Return [x, y] of the center of cell containing provided text 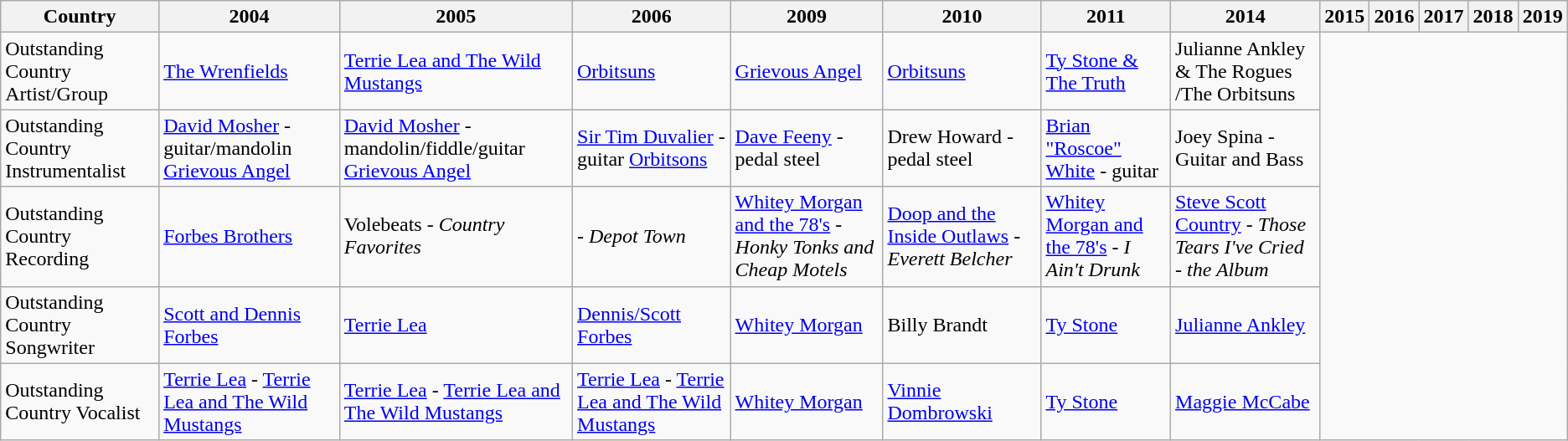
Billy Brandt [962, 325]
Terrie Lea [456, 325]
Terrie Lea and The Wild Mustangs [456, 71]
Outstanding Country Instrumentalist [80, 148]
2019 [1543, 17]
2005 [456, 17]
2014 [1246, 17]
Joey Spina - Guitar and Bass [1246, 148]
Vinnie Dombrowski [962, 402]
2006 [652, 17]
2017 [1444, 17]
Julianne Ankley & The Rogues /The Orbitsuns [1246, 71]
Outstanding Country Songwriter [80, 325]
David Mosher - guitar/mandolin Grievous Angel [250, 148]
Outstanding Country Artist/Group [80, 71]
Brian "Roscoe" White - guitar [1106, 148]
Scott and Dennis Forbes [250, 325]
2015 [1345, 17]
Forbes Brothers [250, 236]
Grievous Angel [807, 71]
Outstanding Country Vocalist [80, 402]
Doop and the Inside Outlaws - Everett Belcher [962, 236]
2010 [962, 17]
Dave Feeny - pedal steel [807, 148]
Outstanding Country Recording [80, 236]
Whitey Morgan and the 78's - I Ain't Drunk [1106, 236]
Dennis/Scott Forbes [652, 325]
Drew Howard - pedal steel [962, 148]
Whitey Morgan and the 78's - Honky Tonks and Cheap Motels [807, 236]
Sir Tim Duvalier - guitar Orbitsons [652, 148]
Julianne Ankley [1246, 325]
Ty Stone & The Truth [1106, 71]
Maggie McCabe [1246, 402]
David Mosher - mandolin/fiddle/guitar Grievous Angel [456, 148]
Steve Scott Country - Those Tears I've Cried - the Album [1246, 236]
- Depot Town [652, 236]
2011 [1106, 17]
2018 [1493, 17]
2009 [807, 17]
Country [80, 17]
2004 [250, 17]
2016 [1394, 17]
The Wrenfields [250, 71]
Volebeats - Country Favorites [456, 236]
